Return (X, Y) of the center of cell containing provided text 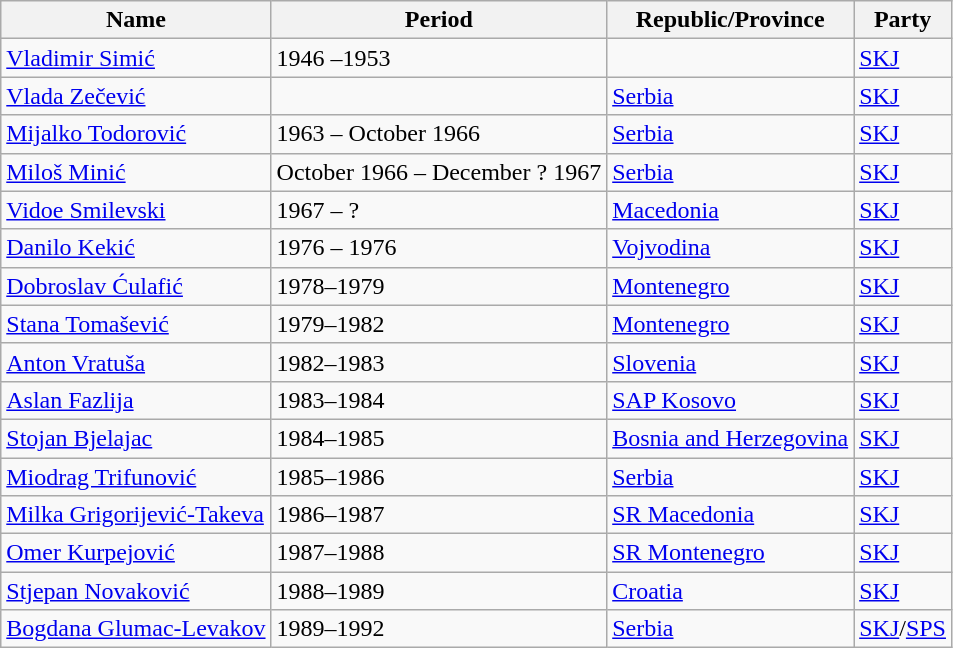
Vlada Zečević (136, 96)
SKJ/SPS (903, 629)
Vidoe Smilevski (136, 210)
1967 – ? (439, 210)
October 1966 – December ? 1967 (439, 172)
Mijalko Todorović (136, 134)
Aslan Fazlija (136, 400)
1982–1983 (439, 362)
1988–1989 (439, 591)
Name (136, 20)
SR Montenegro (730, 553)
1985–1986 (439, 477)
Omer Kurpejović (136, 553)
Stana Tomašević (136, 324)
SAP Kosovo (730, 400)
1979–1982 (439, 324)
Slovenia (730, 362)
Danilo Kekić (136, 248)
Milka Grigorijević-Takeva (136, 515)
Vojvodina (730, 248)
1983–1984 (439, 400)
Miloš Minić (136, 172)
Miodrag Trifunović (136, 477)
1986–1987 (439, 515)
Stojan Bjelajac (136, 438)
Croatia (730, 591)
Period (439, 20)
Republic/Province (730, 20)
1976 – 1976 (439, 248)
1946 –1953 (439, 58)
Bosnia and Herzegovina (730, 438)
Macedonia (730, 210)
Party (903, 20)
1984–1985 (439, 438)
Dobroslav Ćulafić (136, 286)
1963 – October 1966 (439, 134)
SR Macedonia (730, 515)
Anton Vratuša (136, 362)
Vladimir Simić (136, 58)
Stjepan Novaković (136, 591)
Bogdana Glumac-Levakov (136, 629)
1989–1992 (439, 629)
1978–1979 (439, 286)
1987–1988 (439, 553)
